Capture the cell that displays the provided text and extract its [x, y] central coordinate. 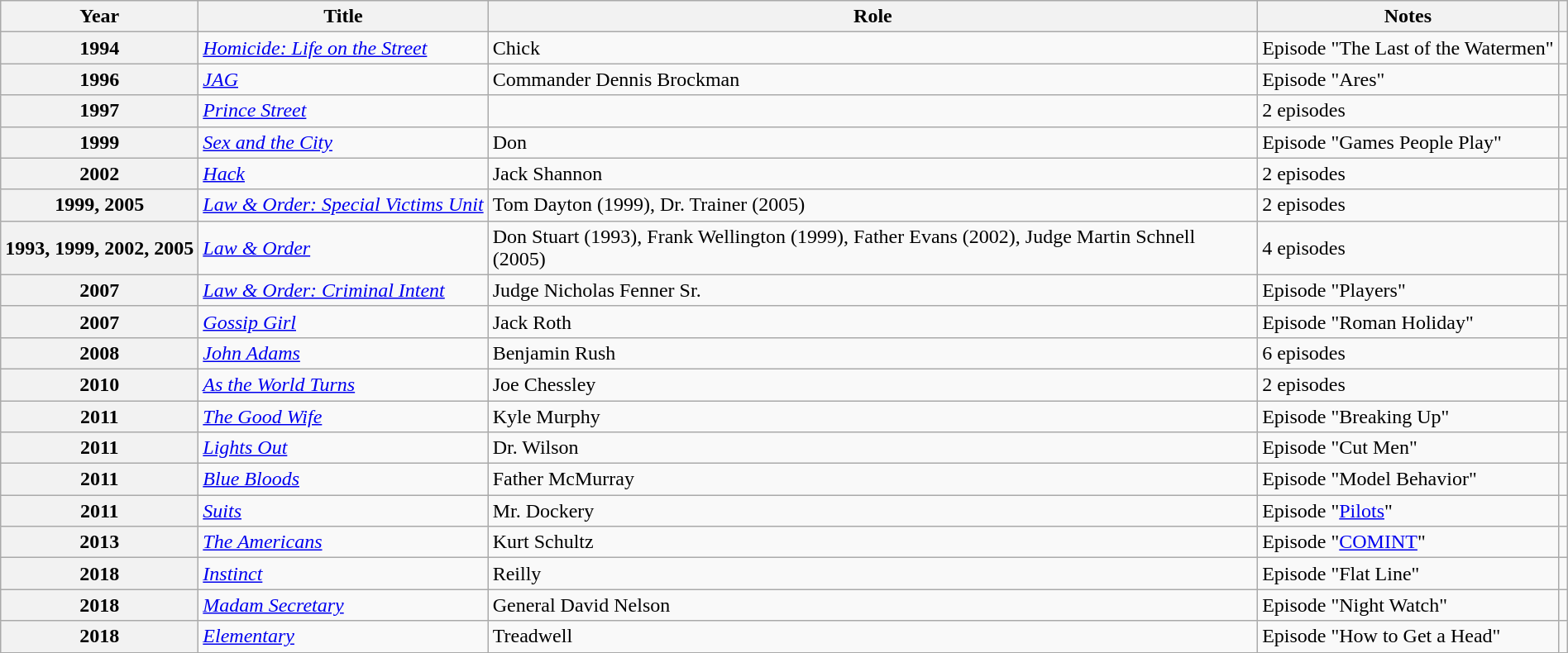
1994 [99, 48]
Chick [872, 48]
Treadwell [872, 636]
Don [872, 142]
1999, 2005 [99, 205]
Sex and the City [343, 142]
1999 [99, 142]
Jack Roth [872, 322]
Blue Bloods [343, 479]
The Good Wife [343, 416]
Joe Chessley [872, 384]
Episode "Ares" [1408, 79]
Law & Order [343, 248]
1993, 1999, 2002, 2005 [99, 248]
Prince Street [343, 111]
John Adams [343, 353]
Episode "Players" [1408, 290]
Judge Nicholas Fenner Sr. [872, 290]
2008 [99, 353]
Episode "How to Get a Head" [1408, 636]
Tom Dayton (1999), Dr. Trainer (2005) [872, 205]
2002 [99, 174]
2013 [99, 542]
4 episodes [1408, 248]
Episode "Roman Holiday" [1408, 322]
Jack Shannon [872, 174]
Lights Out [343, 448]
Dr. Wilson [872, 448]
Episode "Pilots" [1408, 511]
Episode "Breaking Up" [1408, 416]
Gossip Girl [343, 322]
Title [343, 17]
Benjamin Rush [872, 353]
Elementary [343, 636]
Episode "Cut Men" [1408, 448]
Reilly [872, 574]
Father McMurray [872, 479]
Episode "Night Watch" [1408, 605]
JAG [343, 79]
1997 [99, 111]
Kyle Murphy [872, 416]
Mr. Dockery [872, 511]
6 episodes [1408, 353]
Suits [343, 511]
Episode "Model Behavior" [1408, 479]
Law & Order: Special Victims Unit [343, 205]
Kurt Schultz [872, 542]
Homicide: Life on the Street [343, 48]
Episode "COMINT" [1408, 542]
Episode "Games People Play" [1408, 142]
Don Stuart (1993), Frank Wellington (1999), Father Evans (2002), Judge Martin Schnell (2005) [872, 248]
Commander Dennis Brockman [872, 79]
Year [99, 17]
2010 [99, 384]
Law & Order: Criminal Intent [343, 290]
Madam Secretary [343, 605]
Notes [1408, 17]
Role [872, 17]
As the World Turns [343, 384]
Instinct [343, 574]
Episode "Flat Line" [1408, 574]
1996 [99, 79]
The Americans [343, 542]
Episode "The Last of the Watermen" [1408, 48]
Hack [343, 174]
General David Nelson [872, 605]
